Locate the cell with the specified text and output its [X, Y] center coordinate. 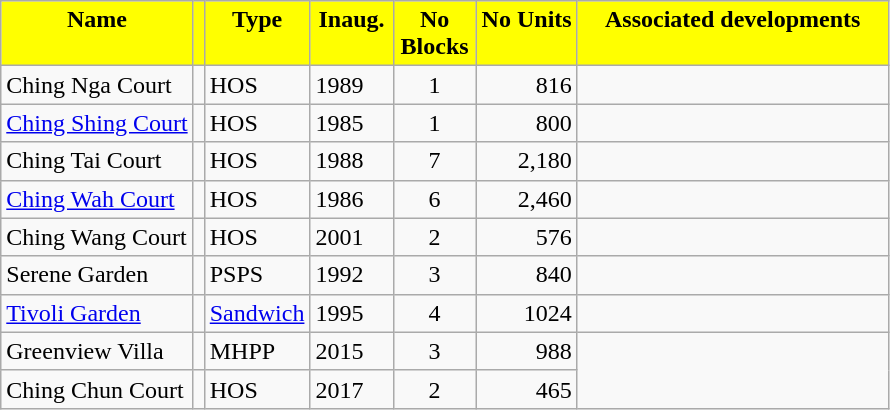
1986 [352, 199]
1024 [526, 313]
7 [434, 161]
Ching Chun Court [97, 389]
Associated developments [732, 34]
1988 [352, 161]
800 [526, 123]
2,460 [526, 199]
Serene Garden [97, 275]
Name [97, 34]
PSPS [257, 275]
1985 [352, 123]
465 [526, 389]
2001 [352, 237]
Ching Wah Court [97, 199]
Tivoli Garden [97, 313]
Inaug. [352, 34]
Ching Shing Court [97, 123]
4 [434, 313]
Type [257, 34]
MHPP [257, 351]
840 [526, 275]
No Units [526, 34]
Greenview Villa [97, 351]
2,180 [526, 161]
1995 [352, 313]
576 [526, 237]
Sandwich [257, 313]
No Blocks [434, 34]
6 [434, 199]
Ching Wang Court [97, 237]
Ching Tai Court [97, 161]
988 [526, 351]
2017 [352, 389]
816 [526, 85]
2015 [352, 351]
Ching Nga Court [97, 85]
1992 [352, 275]
1989 [352, 85]
